Pinpoint the cell where the given text exists, returning its [X, Y] midpoint coordinate. 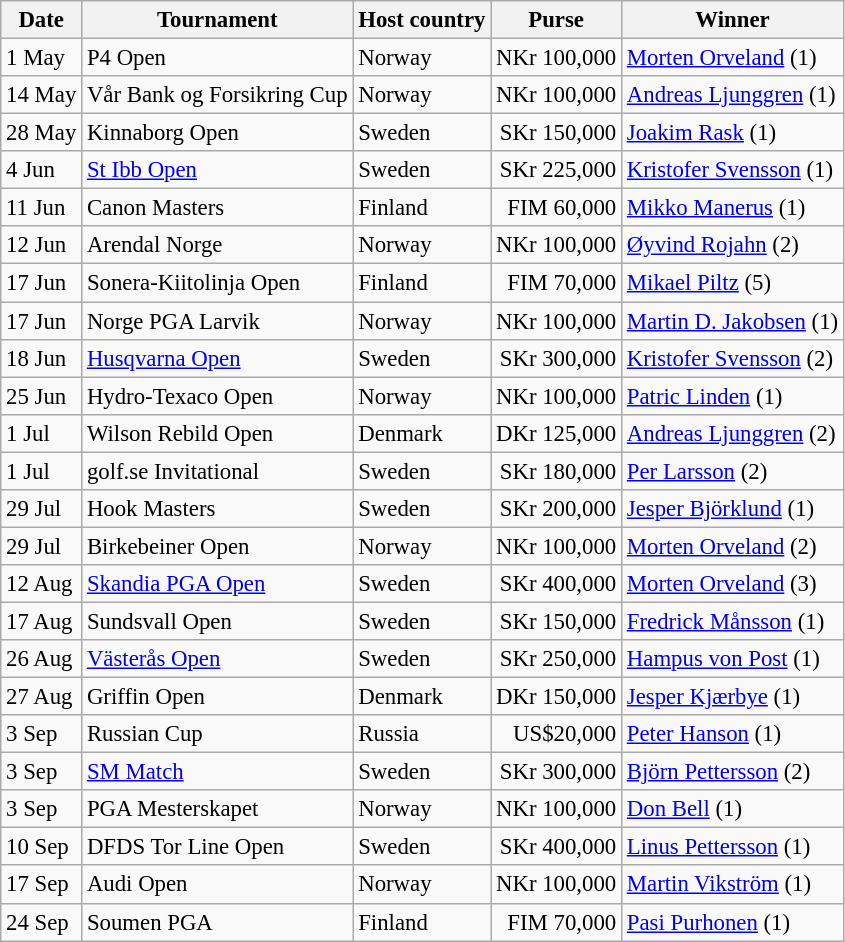
Øyvind Rojahn (2) [733, 245]
Russian Cup [218, 734]
DKr 150,000 [556, 697]
Hydro-Texaco Open [218, 396]
12 Jun [42, 245]
27 Aug [42, 697]
Pasi Purhonen (1) [733, 922]
SKr 200,000 [556, 509]
Audi Open [218, 885]
Griffin Open [218, 697]
28 May [42, 133]
Soumen PGA [218, 922]
Wilson Rebild Open [218, 433]
DKr 125,000 [556, 433]
Kristofer Svensson (2) [733, 358]
Mikko Manerus (1) [733, 208]
SKr 225,000 [556, 170]
Andreas Ljunggren (2) [733, 433]
Skandia PGA Open [218, 584]
4 Jun [42, 170]
Västerås Open [218, 659]
Jesper Björklund (1) [733, 509]
Peter Hanson (1) [733, 734]
DFDS Tor Line Open [218, 847]
Sonera-Kiitolinja Open [218, 283]
Martin D. Jakobsen (1) [733, 321]
12 Aug [42, 584]
Date [42, 20]
Morten Orveland (3) [733, 584]
18 Jun [42, 358]
Jesper Kjærbye (1) [733, 697]
SM Match [218, 772]
Sundsvall Open [218, 621]
SKr 250,000 [556, 659]
Martin Vikström (1) [733, 885]
Mikael Piltz (5) [733, 283]
Björn Pettersson (2) [733, 772]
US$20,000 [556, 734]
Kinnaborg Open [218, 133]
Patric Linden (1) [733, 396]
SKr 180,000 [556, 471]
10 Sep [42, 847]
Canon Masters [218, 208]
Linus Pettersson (1) [733, 847]
1 May [42, 58]
Fredrick Månsson (1) [733, 621]
Arendal Norge [218, 245]
Andreas Ljunggren (1) [733, 95]
25 Jun [42, 396]
FIM 60,000 [556, 208]
Vår Bank og Forsikring Cup [218, 95]
Don Bell (1) [733, 809]
17 Aug [42, 621]
17 Sep [42, 885]
Russia [422, 734]
Husqvarna Open [218, 358]
Birkebeiner Open [218, 546]
Norge PGA Larvik [218, 321]
Hampus von Post (1) [733, 659]
26 Aug [42, 659]
Kristofer Svensson (1) [733, 170]
11 Jun [42, 208]
14 May [42, 95]
Joakim Rask (1) [733, 133]
Morten Orveland (2) [733, 546]
Morten Orveland (1) [733, 58]
PGA Mesterskapet [218, 809]
Winner [733, 20]
24 Sep [42, 922]
Host country [422, 20]
Hook Masters [218, 509]
St Ibb Open [218, 170]
Per Larsson (2) [733, 471]
golf.se Invitational [218, 471]
Tournament [218, 20]
P4 Open [218, 58]
Purse [556, 20]
